Scan for the cell matching the given text and deliver its [X, Y] coordinate at center. 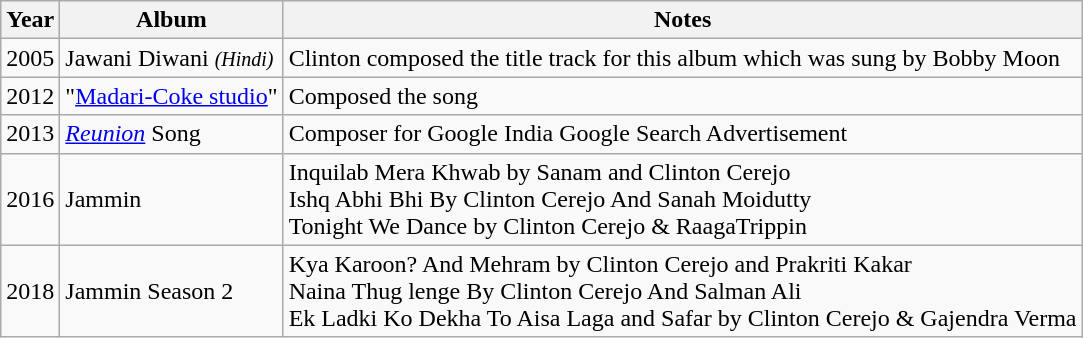
2016 [30, 199]
Album [172, 20]
Notes [682, 20]
Jammin [172, 199]
Jammin Season 2 [172, 291]
Inquilab Mera Khwab by Sanam and Clinton Cerejo Ishq Abhi Bhi By Clinton Cerejo And Sanah Moidutty Tonight We Dance by Clinton Cerejo & RaagaTrippin [682, 199]
"Madari-Coke studio" [172, 96]
2012 [30, 96]
Year [30, 20]
2018 [30, 291]
Composed the song [682, 96]
2005 [30, 58]
Clinton composed the title track for this album which was sung by Bobby Moon [682, 58]
Reunion Song [172, 134]
Jawani Diwani (Hindi) [172, 58]
2013 [30, 134]
Composer for Google India Google Search Advertisement [682, 134]
